Output the (X, Y) coordinate of the center of the cell containing the given text.  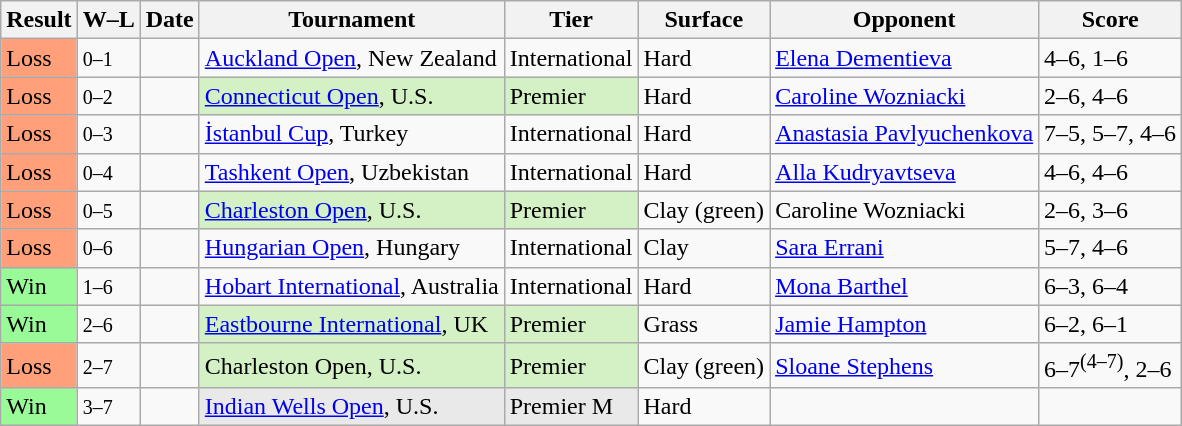
Tier (571, 20)
0–3 (108, 134)
Grass (704, 324)
7–5, 5–7, 4–6 (1110, 134)
Jamie Hampton (904, 324)
0–6 (108, 248)
0–4 (108, 172)
Tournament (352, 20)
2–6, 3–6 (1110, 210)
2–7 (108, 366)
3–7 (108, 407)
4–6, 4–6 (1110, 172)
Alla Kudryavtseva (904, 172)
1–6 (108, 286)
W–L (108, 20)
2–6, 4–6 (1110, 96)
2–6 (108, 324)
0–5 (108, 210)
Date (170, 20)
Auckland Open, New Zealand (352, 58)
Hungarian Open, Hungary (352, 248)
6–3, 6–4 (1110, 286)
Sloane Stephens (904, 366)
Surface (704, 20)
Mona Barthel (904, 286)
İstanbul Cup, Turkey (352, 134)
Premier M (571, 407)
Indian Wells Open, U.S. (352, 407)
Sara Errani (904, 248)
4–6, 1–6 (1110, 58)
6–7(4–7), 2–6 (1110, 366)
Score (1110, 20)
Result (39, 20)
Anastasia Pavlyuchenkova (904, 134)
Elena Dementieva (904, 58)
5–7, 4–6 (1110, 248)
Opponent (904, 20)
0–1 (108, 58)
Eastbourne International, UK (352, 324)
6–2, 6–1 (1110, 324)
Clay (704, 248)
Tashkent Open, Uzbekistan (352, 172)
Connecticut Open, U.S. (352, 96)
Hobart International, Australia (352, 286)
0–2 (108, 96)
